Return [x, y] of the center of cell containing provided text 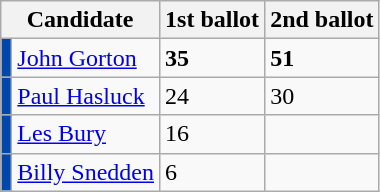
16 [212, 134]
35 [212, 58]
6 [212, 172]
24 [212, 96]
Les Bury [86, 134]
Candidate [80, 20]
1st ballot [212, 20]
John Gorton [86, 58]
Billy Snedden [86, 172]
51 [322, 58]
30 [322, 96]
2nd ballot [322, 20]
Paul Hasluck [86, 96]
